From the cell containing the given text, extract its center point as [x, y] coordinate. 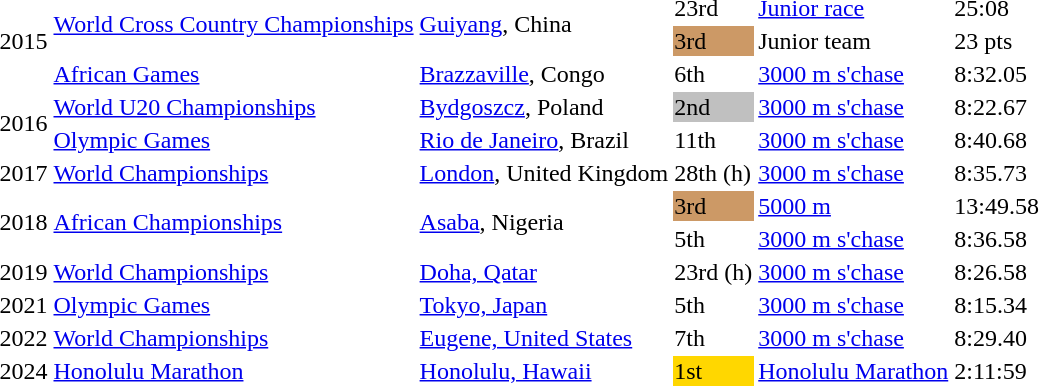
Asaba, Nigeria [544, 222]
5000 m [854, 206]
Junior team [854, 41]
2nd [714, 107]
World U20 Championships [234, 107]
7th [714, 338]
Doha, Qatar [544, 272]
Brazzaville, Congo [544, 74]
Honolulu, Hawaii [544, 371]
Bydgoszcz, Poland [544, 107]
6th [714, 74]
London, United Kingdom [544, 173]
23rd (h) [714, 272]
11th [714, 140]
Rio de Janeiro, Brazil [544, 140]
Eugene, United States [544, 338]
African Championships [234, 222]
28th (h) [714, 173]
African Games [234, 74]
Tokyo, Japan [544, 305]
1st [714, 371]
